Capture the cell that displays the provided text and extract its [x, y] central coordinate. 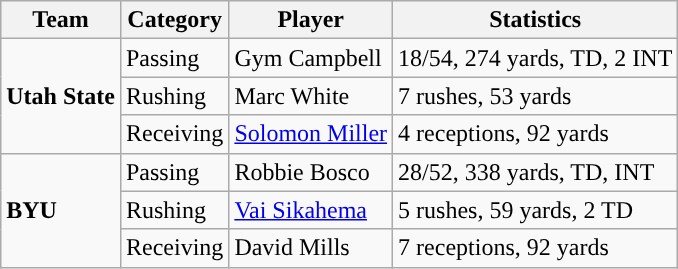
Robbie Bosco [311, 172]
Gym Campbell [311, 58]
David Mills [311, 248]
7 rushes, 53 yards [536, 96]
Category [174, 20]
18/54, 274 yards, TD, 2 INT [536, 58]
Vai Sikahema [311, 210]
BYU [61, 210]
Marc White [311, 96]
Team [61, 20]
Utah State [61, 96]
5 rushes, 59 yards, 2 TD [536, 210]
Player [311, 20]
4 receptions, 92 yards [536, 134]
28/52, 338 yards, TD, INT [536, 172]
7 receptions, 92 yards [536, 248]
Solomon Miller [311, 134]
Statistics [536, 20]
